Scan for the cell matching the given text and deliver its (X, Y) coordinate at center. 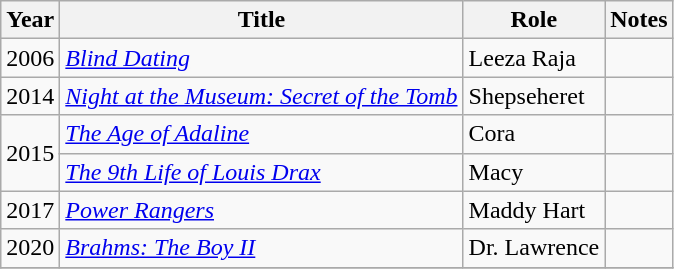
The 9th Life of Louis Drax (262, 172)
Power Rangers (262, 210)
2017 (30, 210)
2020 (30, 248)
2014 (30, 96)
The Age of Adaline (262, 134)
Shepseheret (534, 96)
Cora (534, 134)
Maddy Hart (534, 210)
Notes (639, 20)
Title (262, 20)
Role (534, 20)
2006 (30, 58)
Leeza Raja (534, 58)
2015 (30, 153)
Night at the Museum: Secret of the Tomb (262, 96)
Blind Dating (262, 58)
Brahms: The Boy II (262, 248)
Macy (534, 172)
Dr. Lawrence (534, 248)
Year (30, 20)
